Pinpoint the cell where the given text exists, returning its (x, y) midpoint coordinate. 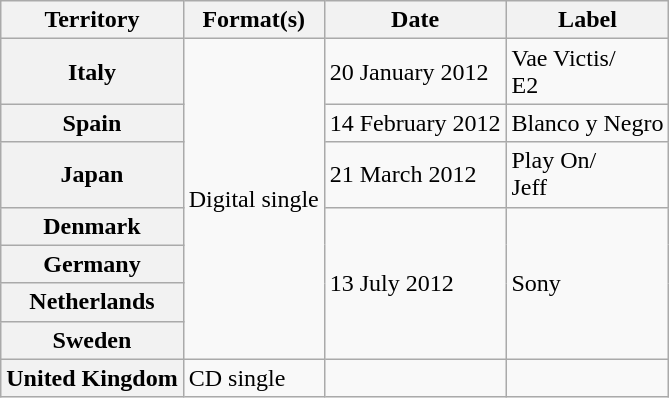
Date (415, 20)
Sony (588, 283)
Italy (92, 72)
CD single (254, 378)
Digital single (254, 199)
Sweden (92, 340)
Play On/Jeff (588, 174)
Label (588, 20)
Format(s) (254, 20)
14 February 2012 (415, 123)
Netherlands (92, 302)
Denmark (92, 226)
Germany (92, 264)
Territory (92, 20)
United Kingdom (92, 378)
Vae Victis/E2 (588, 72)
20 January 2012 (415, 72)
Japan (92, 174)
13 July 2012 (415, 283)
Blanco y Negro (588, 123)
Spain (92, 123)
21 March 2012 (415, 174)
